Search for the cell housing the specified text and yield its (x, y) center coordinate. 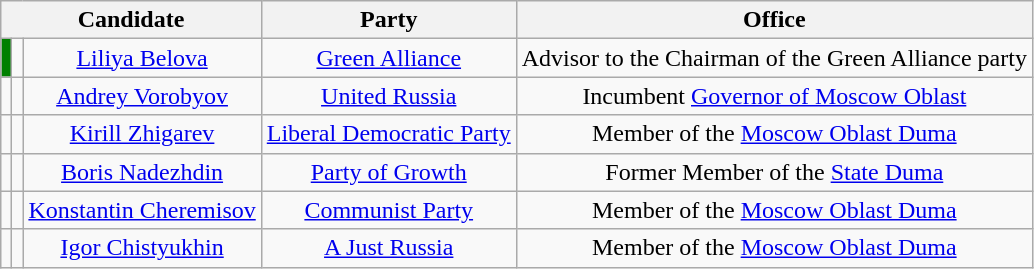
Incumbent Governor of Moscow Oblast (774, 96)
United Russia (388, 96)
Former Member of the State Duma (774, 172)
Andrey Vorobyov (142, 96)
Liberal Democratic Party (388, 134)
Party of Growth (388, 172)
Advisor to the Chairman of the Green Alliance party (774, 58)
Igor Chistyukhin (142, 248)
Green Alliance (388, 58)
Office (774, 20)
Communist Party (388, 210)
A Just Russia (388, 248)
Liliya Belova (142, 58)
Party (388, 20)
Boris Nadezhdin (142, 172)
Konstantin Cheremisov (142, 210)
Candidate (132, 20)
Kirill Zhigarev (142, 134)
